Output the (X, Y) coordinate of the center of the cell containing the given text.  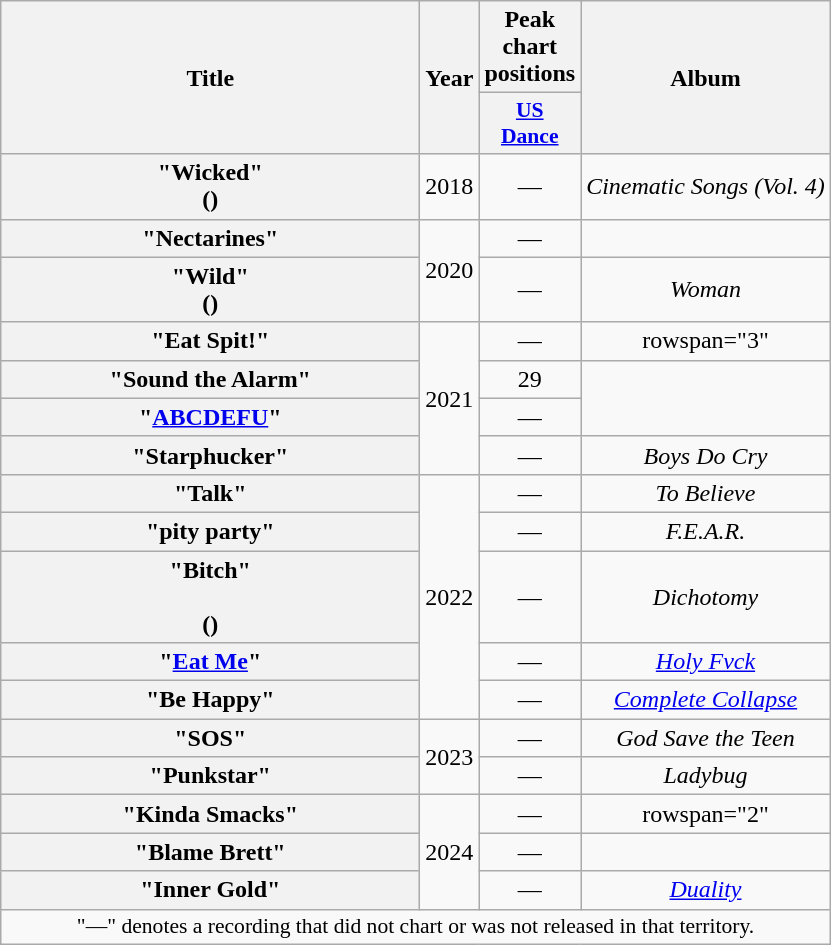
rowspan="3" (706, 341)
"Sound the Alarm" (210, 379)
"Starphucker" (210, 455)
Dichotomy (706, 596)
F.E.A.R. (706, 531)
rowspan="2" (706, 814)
Holy Fvck (706, 662)
"Nectarines" (210, 238)
2020 (450, 270)
2021 (450, 398)
"Talk" (210, 493)
"Eat Spit!" (210, 341)
29 (530, 379)
2024 (450, 852)
Cinematic Songs (Vol. 4) (706, 186)
Complete Collapse (706, 700)
Title (210, 78)
2023 (450, 757)
Boys Do Cry (706, 455)
"Punkstar" (210, 776)
2018 (450, 186)
"ABCDEFU" (210, 417)
USDance (530, 124)
To Believe (706, 493)
Ladybug (706, 776)
God Save the Teen (706, 738)
2022 (450, 596)
Album (706, 78)
Duality (706, 890)
"Wild"() (210, 290)
"—" denotes a recording that did not chart or was not released in that territory. (416, 927)
"Wicked"() (210, 186)
"Bitch"() (210, 596)
"Blame Brett" (210, 852)
"Inner Gold" (210, 890)
"pity party" (210, 531)
"Eat Me" (210, 662)
"Be Happy" (210, 700)
"Kinda Smacks" (210, 814)
Peak chart positions (530, 47)
Woman (706, 290)
Year (450, 78)
"SOS" (210, 738)
